Provide the [X, Y] coordinate of the cell's center where the given text is located.  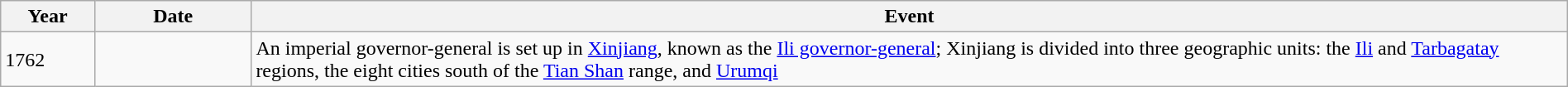
Date [172, 17]
Event [910, 17]
1762 [48, 60]
Year [48, 17]
